For the text-containing cell, return its midpoint in (x, y) coordinate format. 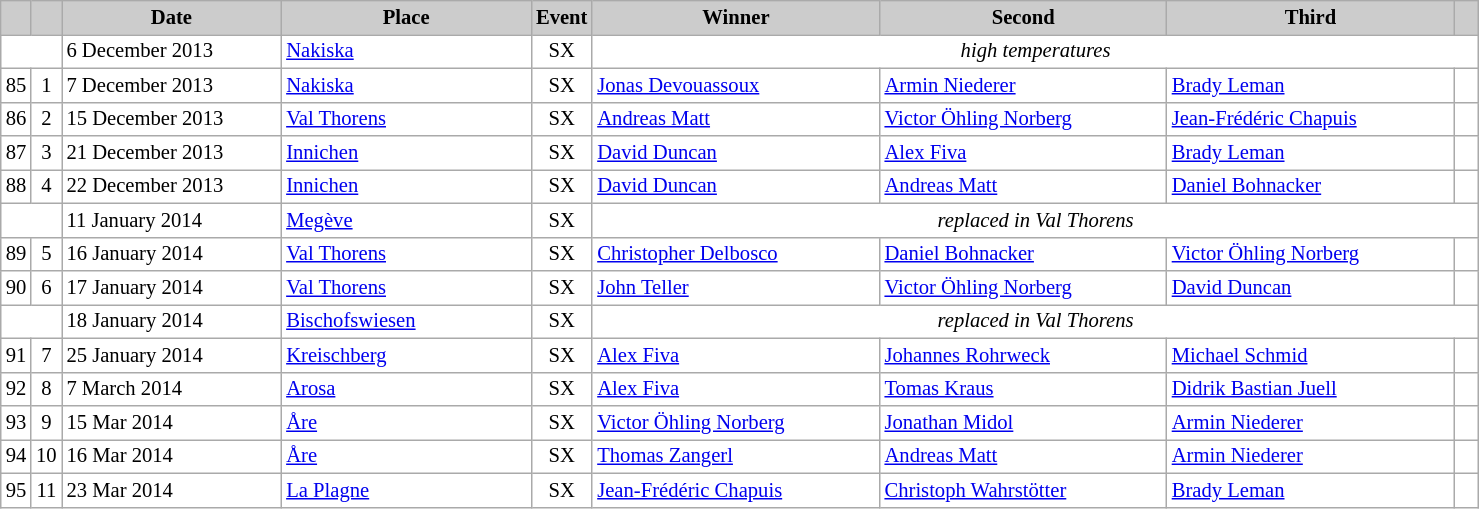
7 December 2013 (172, 85)
89 (16, 254)
8 (46, 389)
87 (16, 153)
La Plagne (406, 490)
15 December 2013 (172, 119)
91 (16, 355)
21 December 2013 (172, 153)
6 (46, 287)
Christopher Delbosco (736, 254)
90 (16, 287)
Winner (736, 17)
92 (16, 389)
Didrik Bastian Juell (1310, 389)
95 (16, 490)
Bischofswiesen (406, 321)
85 (16, 85)
Jonas Devouassoux (736, 85)
Tomas Kraus (1024, 389)
Place (406, 17)
Christoph Wahrstötter (1024, 490)
Thomas Zangerl (736, 456)
11 (46, 490)
Jonathan Midol (1024, 423)
6 December 2013 (172, 51)
Event (562, 17)
5 (46, 254)
10 (46, 456)
John Teller (736, 287)
17 January 2014 (172, 287)
22 December 2013 (172, 186)
9 (46, 423)
Date (172, 17)
Megève (406, 220)
Kreischberg (406, 355)
2 (46, 119)
Arosa (406, 389)
11 January 2014 (172, 220)
Third (1310, 17)
7 March 2014 (172, 389)
high temperatures (1035, 51)
94 (16, 456)
Second (1024, 17)
25 January 2014 (172, 355)
93 (16, 423)
Michael Schmid (1310, 355)
18 January 2014 (172, 321)
15 Mar 2014 (172, 423)
7 (46, 355)
23 Mar 2014 (172, 490)
Johannes Rohrweck (1024, 355)
3 (46, 153)
88 (16, 186)
86 (16, 119)
16 Mar 2014 (172, 456)
16 January 2014 (172, 254)
1 (46, 85)
4 (46, 186)
